Return the (X, Y) coordinate for the center point of the cell that contains the specified text.  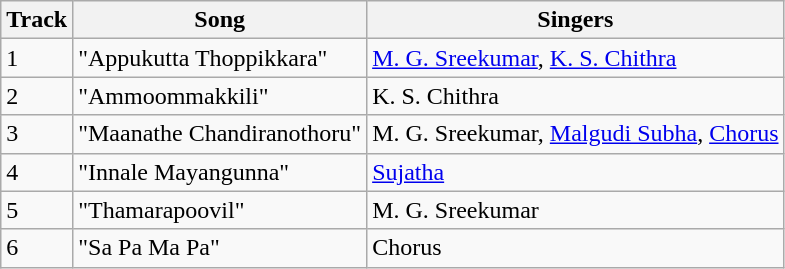
"Innale Mayangunna" (220, 172)
Song (220, 20)
1 (37, 58)
Singers (576, 20)
5 (37, 210)
Chorus (576, 248)
6 (37, 248)
M. G. Sreekumar, Malgudi Subha, Chorus (576, 134)
4 (37, 172)
K. S. Chithra (576, 96)
2 (37, 96)
"Appukutta Thoppikkara" (220, 58)
"Ammoommakkili" (220, 96)
M. G. Sreekumar (576, 210)
"Maanathe Chandiranothoru" (220, 134)
3 (37, 134)
"Thamarapoovil" (220, 210)
M. G. Sreekumar, K. S. Chithra (576, 58)
"Sa Pa Ma Pa" (220, 248)
Sujatha (576, 172)
Track (37, 20)
